Locate the cell with the specified text and output its (X, Y) center coordinate. 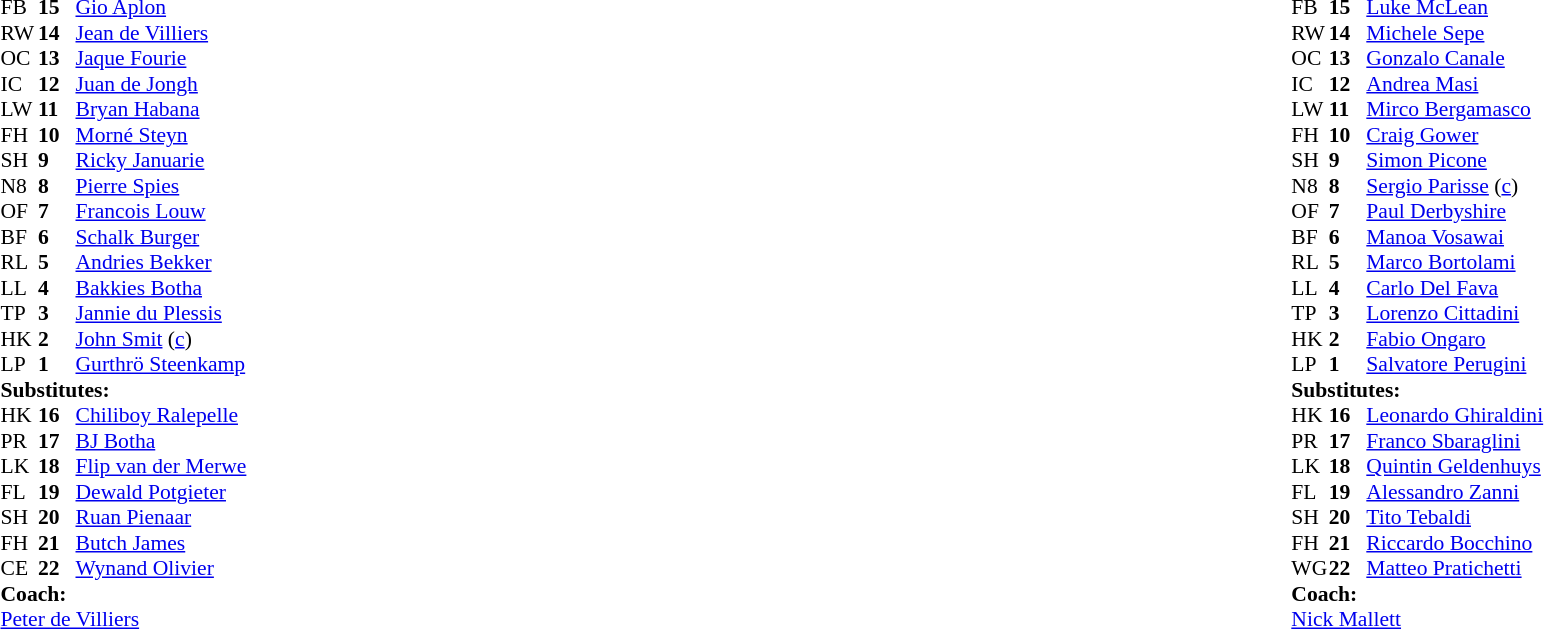
Salvatore Perugini (1454, 365)
Pierre Spies (162, 186)
Morné Steyn (162, 135)
BJ Botha (162, 441)
Mirco Bergamasco (1454, 109)
Fabio Ongaro (1454, 339)
Butch James (162, 543)
Bryan Habana (162, 109)
Quintin Geldenhuys (1454, 467)
Tito Tebaldi (1454, 517)
Jean de Villiers (162, 33)
Gurthrö Steenkamp (162, 365)
Michele Sepe (1454, 33)
Jaque Fourie (162, 59)
Jannie du Plessis (162, 313)
Ruan Pienaar (162, 517)
Marco Bortolami (1454, 263)
Andrea Masi (1454, 84)
Bakkies Botha (162, 288)
Lorenzo Cittadini (1454, 313)
Franco Sbaraglini (1454, 441)
Carlo Del Fava (1454, 288)
Francois Louw (162, 211)
Simon Picone (1454, 161)
Schalk Burger (162, 237)
Flip van der Merwe (162, 467)
CE (19, 569)
John Smit (c) (162, 339)
Matteo Pratichetti (1454, 569)
Ricky Januarie (162, 161)
Manoa Vosawai (1454, 237)
Dewald Potgieter (162, 492)
Riccardo Bocchino (1454, 543)
WG (1310, 569)
Juan de Jongh (162, 84)
Craig Gower (1454, 135)
Sergio Parisse (c) (1454, 186)
Leonardo Ghiraldini (1454, 415)
Wynand Olivier (162, 569)
Chiliboy Ralepelle (162, 415)
Gonzalo Canale (1454, 59)
Alessandro Zanni (1454, 492)
Paul Derbyshire (1454, 211)
Andries Bekker (162, 263)
